Pinpoint the cell where the given text exists, returning its [X, Y] midpoint coordinate. 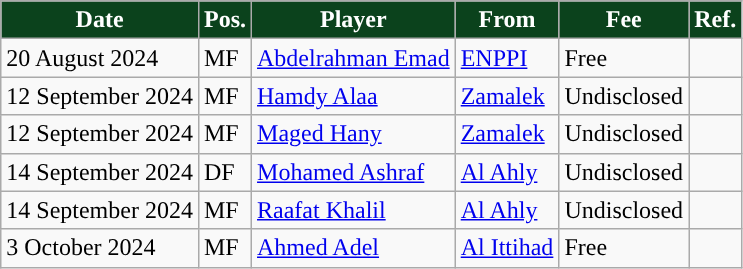
3 October 2024 [100, 248]
Hamdy Alaa [354, 96]
Al Ittihad [507, 248]
Raafat Khalil [354, 210]
Fee [624, 20]
20 August 2024 [100, 58]
Player [354, 20]
ENPPI [507, 58]
From [507, 20]
Mohamed Ashraf [354, 172]
Ahmed Adel [354, 248]
Ref. [716, 20]
Abdelrahman Emad [354, 58]
Maged Hany [354, 134]
DF [224, 172]
Pos. [224, 20]
Date [100, 20]
